Identify which cell holds the provided text, then report its [x, y] central coordinate. 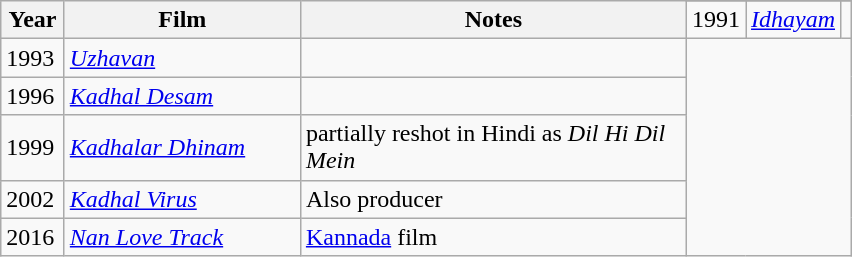
2016 [33, 237]
1999 [33, 148]
partially reshot in Hindi as Dil Hi Dil Mein [493, 148]
Also producer [493, 199]
Kadhal Virus [182, 199]
Notes [493, 20]
2002 [33, 199]
Kadhal Desam [182, 96]
Kannada film [493, 237]
Idhayam [794, 20]
Kadhalar Dhinam [182, 148]
Year [33, 20]
Nan Love Track [182, 237]
1996 [33, 96]
1991 [716, 20]
Film [182, 20]
1993 [33, 58]
Uzhavan [182, 58]
